Capture the cell that displays the provided text and extract its (X, Y) central coordinate. 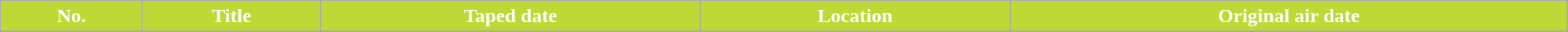
No. (71, 16)
Location (855, 16)
Title (232, 16)
Taped date (510, 16)
Original air date (1289, 16)
